Locate the cell with the specified text and output its (X, Y) center coordinate. 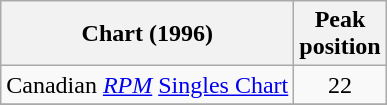
Peakposition (340, 34)
Canadian RPM Singles Chart (148, 85)
Chart (1996) (148, 34)
22 (340, 85)
